Locate the cell with the specified text and output its (x, y) center coordinate. 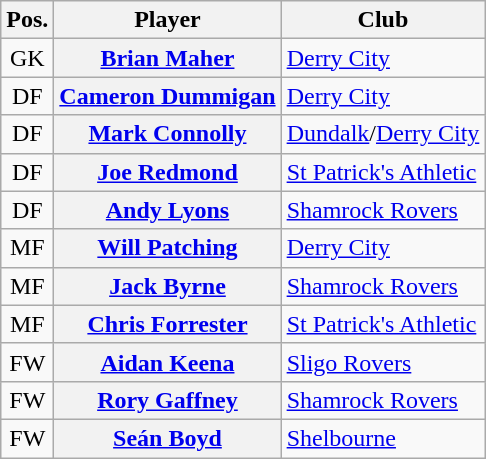
Cameron Dummigan (168, 96)
Chris Forrester (168, 324)
Aidan Keena (168, 362)
Shelbourne (383, 438)
Seán Boyd (168, 438)
Pos. (28, 20)
Player (168, 20)
Sligo Rovers (383, 362)
Rory Gaffney (168, 400)
Mark Connolly (168, 134)
Club (383, 20)
Joe Redmond (168, 172)
Andy Lyons (168, 210)
Brian Maher (168, 58)
Dundalk/Derry City (383, 134)
GK (28, 58)
Will Patching (168, 248)
Jack Byrne (168, 286)
